Return the [X, Y] coordinate for the center point of the cell that contains the specified text.  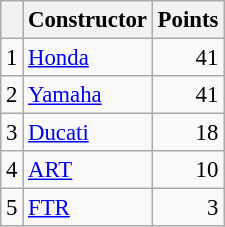
2 [12, 95]
10 [188, 170]
Honda [88, 58]
Ducati [88, 133]
ART [88, 170]
Yamaha [88, 95]
1 [12, 58]
5 [12, 208]
Points [188, 20]
4 [12, 170]
18 [188, 133]
Constructor [88, 20]
FTR [88, 208]
